Determine the (X, Y) coordinate at the center of the cell enclosing the given text.  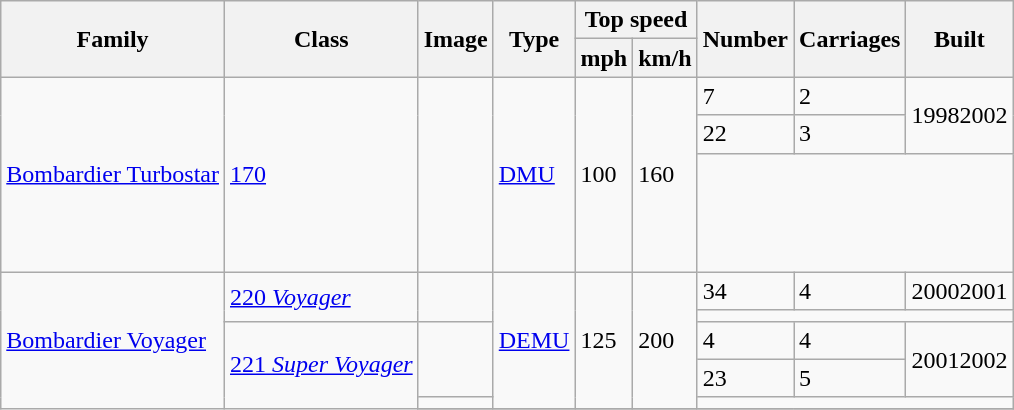
Class (321, 39)
3 (850, 134)
200 (665, 340)
19982002 (960, 115)
34 (745, 291)
2 (850, 96)
22 (745, 134)
Built (960, 39)
Top speed (636, 20)
170 (321, 174)
Bombardier Voyager (113, 340)
Carriages (850, 39)
Image (456, 39)
5 (850, 378)
km/h (665, 58)
Bombardier Turbostar (113, 174)
20012002 (960, 359)
160 (665, 174)
220 Voyager (321, 296)
7 (745, 96)
221 Super Voyager (321, 364)
DEMU (534, 340)
20002001 (960, 291)
Number (745, 39)
100 (604, 174)
Family (113, 39)
Type (534, 39)
125 (604, 340)
23 (745, 378)
DMU (534, 174)
mph (604, 58)
